Locate the cell with the specified text and output its [x, y] center coordinate. 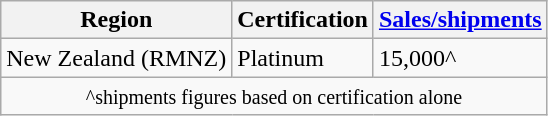
Platinum [303, 58]
Region [116, 20]
Certification [303, 20]
Sales/shipments [460, 20]
15,000^ [460, 58]
New Zealand (RMNZ) [116, 58]
^shipments figures based on certification alone [274, 96]
